For the text-containing cell, return its midpoint in [X, Y] coordinate format. 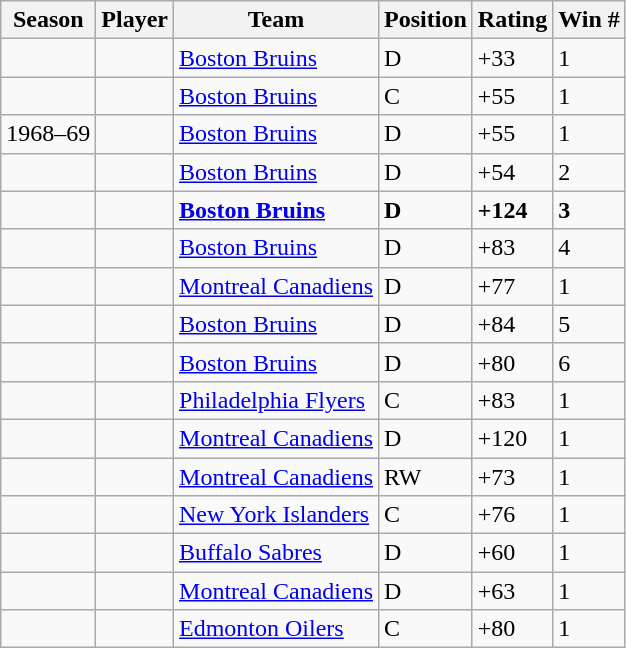
+54 [512, 172]
4 [590, 248]
RW [426, 477]
Player [135, 20]
Rating [512, 20]
Win # [590, 20]
2 [590, 172]
+84 [512, 324]
5 [590, 324]
+73 [512, 477]
6 [590, 362]
1968–69 [48, 134]
3 [590, 210]
+60 [512, 553]
+76 [512, 515]
+33 [512, 58]
Team [276, 20]
+63 [512, 591]
+120 [512, 438]
Season [48, 20]
Philadelphia Flyers [276, 400]
New York Islanders [276, 515]
Position [426, 20]
+77 [512, 286]
Edmonton Oilers [276, 629]
+124 [512, 210]
Buffalo Sabres [276, 553]
